Identify which cell holds the provided text, then report its [x, y] central coordinate. 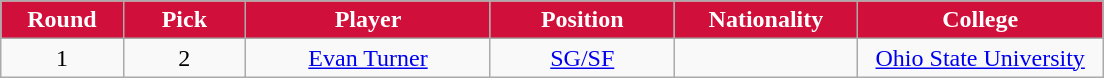
Nationality [766, 20]
2 [184, 58]
Player [368, 20]
SG/SF [582, 58]
Round [62, 20]
Ohio State University [980, 58]
Position [582, 20]
Evan Turner [368, 58]
College [980, 20]
1 [62, 58]
Pick [184, 20]
